For the text-containing cell, return its midpoint in (x, y) coordinate format. 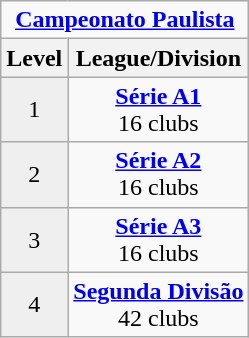
1 (34, 110)
Série A316 clubs (158, 240)
Level (34, 58)
Campeonato Paulista (125, 20)
3 (34, 240)
League/Division (158, 58)
Segunda Divisão42 clubs (158, 304)
2 (34, 174)
4 (34, 304)
Série A216 clubs (158, 174)
Série A116 clubs (158, 110)
